Provide the (X, Y) coordinate of the cell's center where the given text is located.  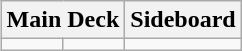
Main Deck (63, 20)
Sideboard (183, 20)
